Return (X, Y) of the center of cell containing provided text 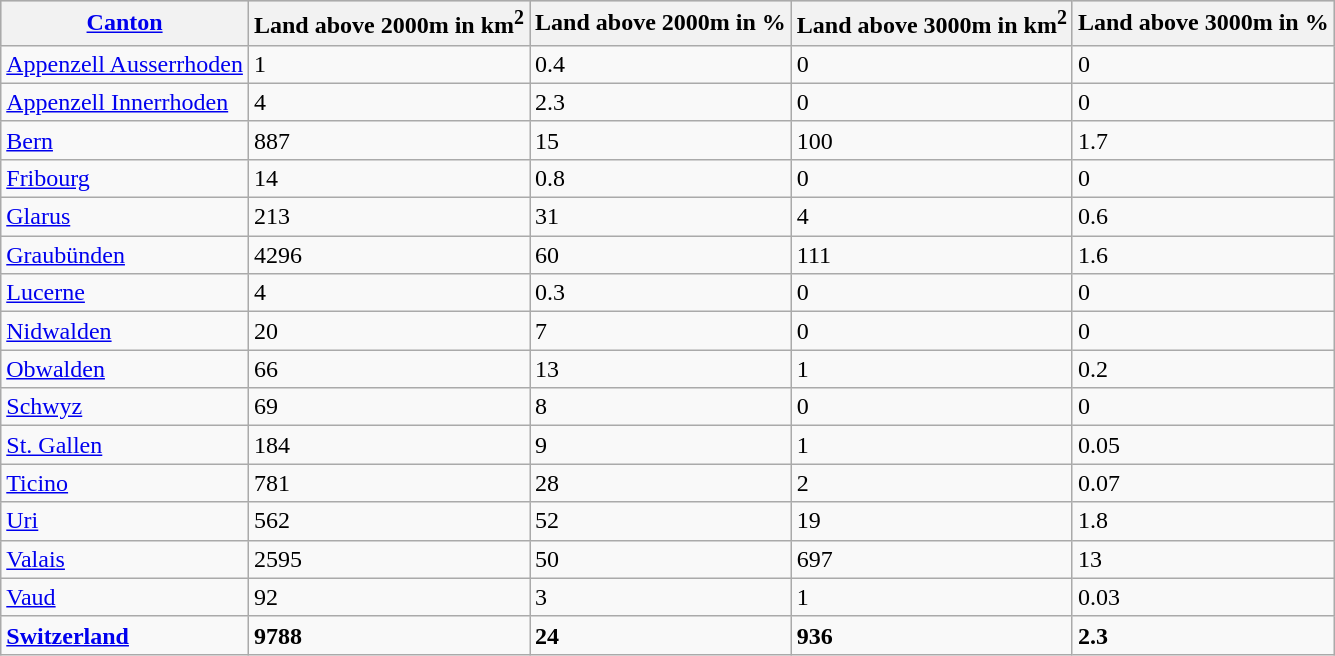
St. Gallen (125, 445)
0.05 (1203, 445)
Canton (125, 24)
Land above 3000m in % (1203, 24)
Schwyz (125, 407)
1.6 (1203, 255)
7 (661, 331)
Fribourg (125, 178)
Land above 3000m in km2 (932, 24)
111 (932, 255)
936 (932, 635)
69 (388, 407)
0.8 (661, 178)
1.8 (1203, 521)
4296 (388, 255)
213 (388, 217)
Obwalden (125, 369)
Bern (125, 140)
697 (932, 559)
887 (388, 140)
Nidwalden (125, 331)
781 (388, 483)
28 (661, 483)
2 (932, 483)
1.7 (1203, 140)
0.2 (1203, 369)
20 (388, 331)
0.03 (1203, 597)
0.3 (661, 293)
8 (661, 407)
Appenzell Ausserrhoden (125, 64)
0.07 (1203, 483)
184 (388, 445)
Uri (125, 521)
Switzerland (125, 635)
Vaud (125, 597)
31 (661, 217)
562 (388, 521)
14 (388, 178)
Appenzell Innerrhoden (125, 102)
100 (932, 140)
24 (661, 635)
92 (388, 597)
Land above 2000m in % (661, 24)
15 (661, 140)
Lucerne (125, 293)
Graubünden (125, 255)
50 (661, 559)
2595 (388, 559)
9788 (388, 635)
Valais (125, 559)
19 (932, 521)
52 (661, 521)
0.6 (1203, 217)
0.4 (661, 64)
Ticino (125, 483)
Land above 2000m in km2 (388, 24)
60 (661, 255)
3 (661, 597)
66 (388, 369)
Glarus (125, 217)
9 (661, 445)
